From the cell containing the given text, extract its center point as (X, Y) coordinate. 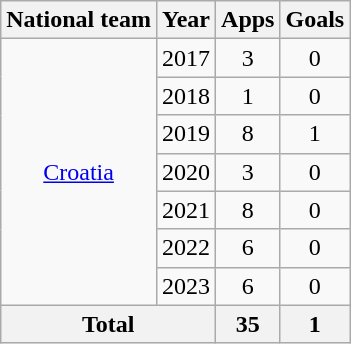
Croatia (79, 172)
35 (248, 324)
Year (186, 20)
Goals (315, 20)
National team (79, 20)
2023 (186, 286)
2018 (186, 96)
2020 (186, 172)
Total (108, 324)
2021 (186, 210)
2017 (186, 58)
2019 (186, 134)
Apps (248, 20)
2022 (186, 248)
